Extract the [x, y] coordinate from the center of the cell holding the provided text.  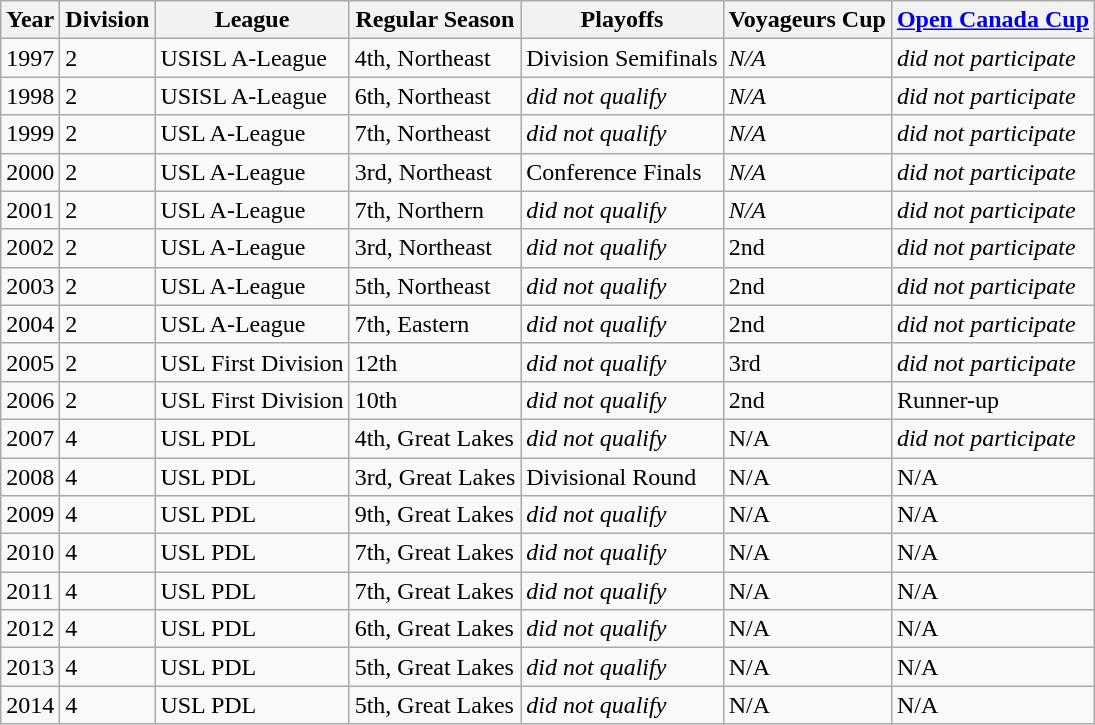
7th, Northern [435, 210]
Division [108, 20]
1997 [30, 58]
2014 [30, 705]
Year [30, 20]
7th, Eastern [435, 324]
2010 [30, 553]
Conference Finals [622, 172]
2000 [30, 172]
4th, Northeast [435, 58]
2011 [30, 591]
3rd [807, 362]
2004 [30, 324]
6th, Northeast [435, 96]
2001 [30, 210]
6th, Great Lakes [435, 629]
2008 [30, 477]
4th, Great Lakes [435, 438]
Playoffs [622, 20]
2007 [30, 438]
Open Canada Cup [992, 20]
2006 [30, 400]
12th [435, 362]
9th, Great Lakes [435, 515]
10th [435, 400]
2013 [30, 667]
5th, Northeast [435, 286]
Voyageurs Cup [807, 20]
1999 [30, 134]
2005 [30, 362]
Divisional Round [622, 477]
Division Semifinals [622, 58]
7th, Northeast [435, 134]
Regular Season [435, 20]
League [252, 20]
3rd, Great Lakes [435, 477]
2012 [30, 629]
2009 [30, 515]
2003 [30, 286]
2002 [30, 248]
Runner-up [992, 400]
1998 [30, 96]
